For the text-containing cell, return its midpoint in [X, Y] coordinate format. 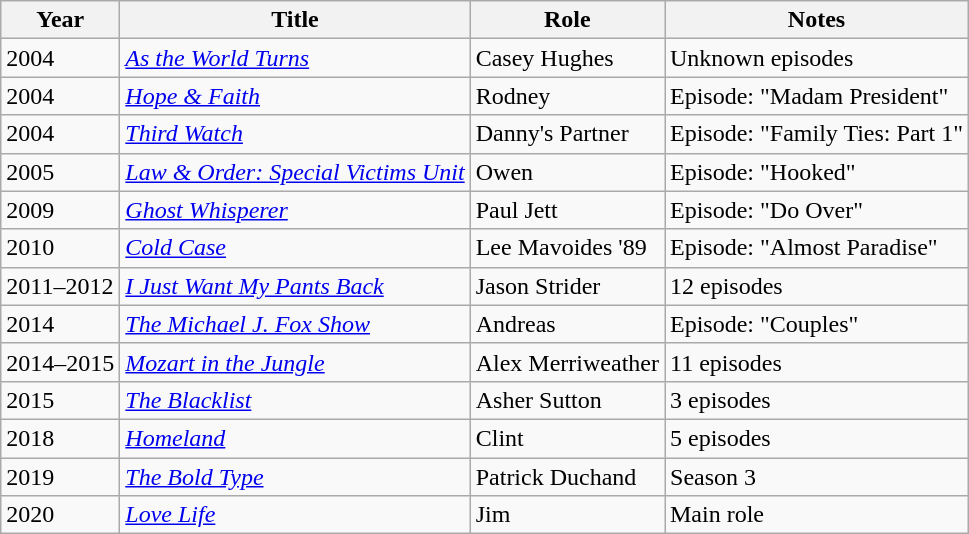
2020 [60, 515]
The Bold Type [295, 477]
2014–2015 [60, 362]
3 episodes [816, 400]
Asher Sutton [567, 400]
Andreas [567, 324]
Episode: "Couples" [816, 324]
Rodney [567, 96]
Clint [567, 438]
Third Watch [295, 134]
Episode: "Do Over" [816, 210]
2015 [60, 400]
Title [295, 20]
Jason Strider [567, 286]
As the World Turns [295, 58]
5 episodes [816, 438]
Mozart in the Jungle [295, 362]
Unknown episodes [816, 58]
Ghost Whisperer [295, 210]
Year [60, 20]
Hope & Faith [295, 96]
Owen [567, 172]
The Michael J. Fox Show [295, 324]
2010 [60, 248]
Episode: "Almost Paradise" [816, 248]
Lee Mavoides '89 [567, 248]
Love Life [295, 515]
2011–2012 [60, 286]
Alex Merriweather [567, 362]
2019 [60, 477]
Danny's Partner [567, 134]
Jim [567, 515]
The Blacklist [295, 400]
Role [567, 20]
Law & Order: Special Victims Unit [295, 172]
2005 [60, 172]
2009 [60, 210]
Season 3 [816, 477]
2014 [60, 324]
11 episodes [816, 362]
Episode: "Family Ties: Part 1" [816, 134]
Cold Case [295, 248]
Notes [816, 20]
12 episodes [816, 286]
Homeland [295, 438]
Main role [816, 515]
2018 [60, 438]
I Just Want My Pants Back [295, 286]
Episode: "Madam President" [816, 96]
Patrick Duchand [567, 477]
Paul Jett [567, 210]
Casey Hughes [567, 58]
Episode: "Hooked" [816, 172]
